From the cell containing the given text, extract its center point as (X, Y) coordinate. 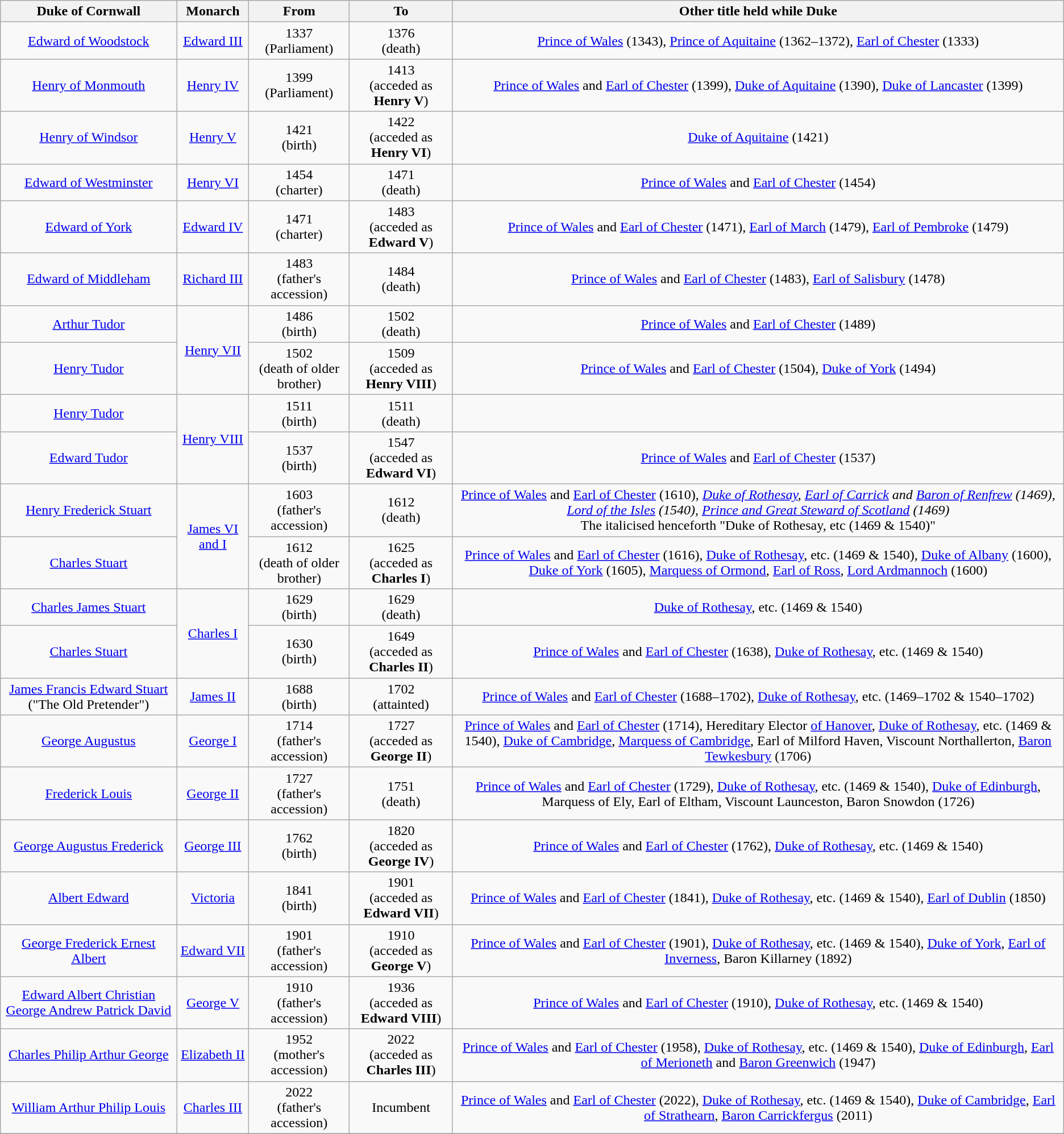
1537(birth) (299, 458)
Prince of Wales and Earl of Chester (1901), Duke of Rothesay, etc. (1469 & 1540), Duke of York, Earl of Inverness, Baron Killarney (1892) (758, 950)
Prince of Wales and Earl of Chester (1504), Duke of York (1494) (758, 368)
Charles Philip Arthur George (89, 1055)
1454(charter) (299, 182)
Henry Frederick Stuart (89, 510)
Henry VIII (213, 439)
1471(charter) (299, 227)
1901(acceded as Edward VII) (401, 898)
Charles III (213, 1107)
Prince of Wales and Earl of Chester (1399), Duke of Aquitaine (1390), Duke of Lancaster (1399) (758, 85)
James Francis Edward Stuart("The Old Pretender") (89, 697)
1511(birth) (299, 413)
1702(attainted) (401, 697)
Henry IV (213, 85)
2022(father's accession) (299, 1107)
1511(death) (401, 413)
Duke of Aquitaine (1421) (758, 138)
1727(acceded as George II) (401, 741)
Duke of Cornwall (89, 11)
1625(acceded as Charles I) (401, 563)
Prince of Wales and Earl of Chester (1762), Duke of Rothesay, etc. (1469 & 1540) (758, 846)
Prince of Wales and Earl of Chester (1638), Duke of Rothesay, etc. (1469 & 1540) (758, 652)
1413(acceded as Henry V) (401, 85)
From (299, 11)
1337(Parliament) (299, 41)
1688(birth) (299, 697)
1714(father's accession) (299, 741)
Henry VII (213, 350)
Henry V (213, 138)
Prince of Wales and Earl of Chester (1910), Duke of Rothesay, etc. (1469 & 1540) (758, 1003)
Elizabeth II (213, 1055)
Albert Edward (89, 898)
George Augustus (89, 741)
Edward VII (213, 950)
1612(death of older brother) (299, 563)
1841(birth) (299, 898)
Arthur Tudor (89, 324)
1509(acceded as Henry VIII) (401, 368)
Edward of Westminster (89, 182)
Prince of Wales and Earl of Chester (1688–1702), Duke of Rothesay, etc. (1469–1702 & 1540–1702) (758, 697)
Charles I (213, 633)
1727(father's accession) (299, 794)
1762(birth) (299, 846)
Henry of Windsor (89, 138)
Prince of Wales and Earl of Chester (1958), Duke of Rothesay, etc. (1469 & 1540), Duke of Edinburgh, Earl of Merioneth and Baron Greenwich (1947) (758, 1055)
Edward Tudor (89, 458)
Richard III (213, 279)
1484(death) (401, 279)
Edward IV (213, 227)
Prince of Wales and Earl of Chester (1489) (758, 324)
1502(death of older brother) (299, 368)
1629(birth) (299, 607)
Edward of York (89, 227)
1471(death) (401, 182)
Prince of Wales and Earl of Chester (1483), Earl of Salisbury (1478) (758, 279)
Edward III (213, 41)
1901(father's accession) (299, 950)
Edward of Woodstock (89, 41)
1936(acceded as Edward VIII) (401, 1003)
Frederick Louis (89, 794)
George III (213, 846)
Prince of Wales and Earl of Chester (1537) (758, 458)
1502(death) (401, 324)
To (401, 11)
1376(death) (401, 41)
1422(acceded as Henry VI) (401, 138)
Charles James Stuart (89, 607)
1603(father's accession) (299, 510)
1399(Parliament) (299, 85)
1630(birth) (299, 652)
1612(death) (401, 510)
Monarch (213, 11)
Duke of Rothesay, etc. (1469 & 1540) (758, 607)
Prince of Wales and Earl of Chester (1841), Duke of Rothesay, etc. (1469 & 1540), Earl of Dublin (1850) (758, 898)
1629(death) (401, 607)
1483(father's accession) (299, 279)
Incumbent (401, 1107)
Prince of Wales and Earl of Chester (1471), Earl of March (1479), Earl of Pembroke (1479) (758, 227)
George Frederick Ernest Albert (89, 950)
1421(birth) (299, 138)
2022(acceded as Charles III) (401, 1055)
1751(death) (401, 794)
Prince of Wales (1343), Prince of Aquitaine (1362–1372), Earl of Chester (1333) (758, 41)
Henry of Monmouth (89, 85)
Henry VI (213, 182)
Victoria (213, 898)
1483(acceded as Edward V) (401, 227)
1820(acceded as George IV) (401, 846)
George I (213, 741)
George V (213, 1003)
James VI and I (213, 536)
Edward Albert Christian George Andrew Patrick David (89, 1003)
Prince of Wales and Earl of Chester (2022), Duke of Rothesay, etc. (1469 & 1540), Duke of Cambridge, Earl of Strathearn, Baron Carrickfergus (2011) (758, 1107)
1486(birth) (299, 324)
Other title held while Duke (758, 11)
1547(acceded as Edward VI) (401, 458)
George II (213, 794)
George Augustus Frederick (89, 846)
William Arthur Philip Louis (89, 1107)
1649(acceded as Charles II) (401, 652)
Prince of Wales and Earl of Chester (1454) (758, 182)
1952(mother's accession) (299, 1055)
Edward of Middleham (89, 279)
James II (213, 697)
1910(acceded as George V) (401, 950)
1910(father's accession) (299, 1003)
